Determine the [x, y] coordinate at the center of the cell enclosing the given text.  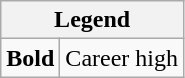
Bold [30, 58]
Legend [92, 20]
Career high [122, 58]
